Identify which cell holds the provided text, then report its [X, Y] central coordinate. 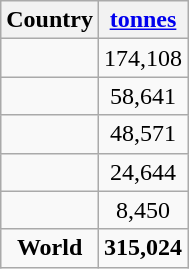
315,024 [142, 248]
174,108 [142, 58]
Country [50, 20]
World [50, 248]
24,644 [142, 172]
58,641 [142, 96]
tonnes [142, 20]
8,450 [142, 210]
48,571 [142, 134]
